Output the (X, Y) coordinate of the center of the cell containing the given text.  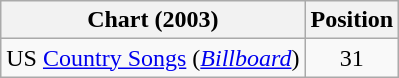
Position (352, 20)
US Country Songs (Billboard) (153, 58)
31 (352, 58)
Chart (2003) (153, 20)
